Find where the given text appears and provide that cell's center as (x, y) coordinate. 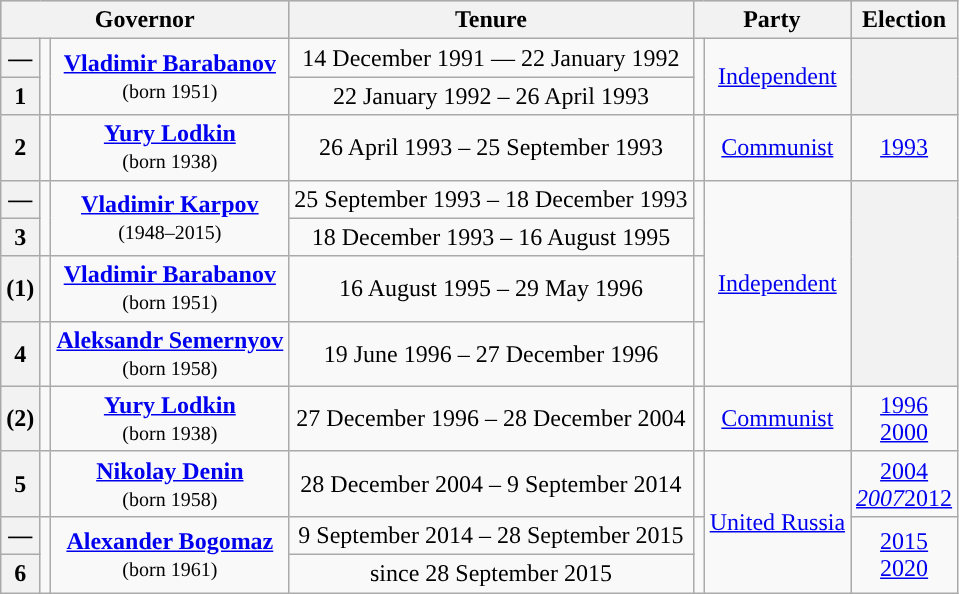
since 28 September 2015 (491, 573)
19962000 (904, 418)
4 (20, 354)
16 August 1995 – 29 May 1996 (491, 288)
22 January 1992 – 26 April 1993 (491, 96)
200420072012 (904, 484)
(1) (20, 288)
26 April 1993 – 25 September 1993 (491, 148)
5 (20, 484)
1993 (904, 148)
Party (772, 20)
28 December 2004 – 9 September 2014 (491, 484)
Governor (145, 20)
9 September 2014 – 28 September 2015 (491, 535)
Tenure (491, 20)
2 (20, 148)
25 September 1993 – 18 December 1993 (491, 199)
19 June 1996 – 27 December 1996 (491, 354)
(2) (20, 418)
Alexander Bogomaz(born 1961) (170, 554)
1 (20, 96)
18 December 1993 – 16 August 1995 (491, 237)
27 December 1996 – 28 December 2004 (491, 418)
Election (904, 20)
14 December 1991 — 22 January 1992 (491, 58)
3 (20, 237)
Nikolay Denin(born 1958) (170, 484)
United Russia (777, 522)
6 (20, 573)
20152020 (904, 554)
Aleksandr Semernyov(born 1958) (170, 354)
Vladimir Karpov(1948–2015) (170, 218)
